Locate the cell with the specified text and output its [X, Y] center coordinate. 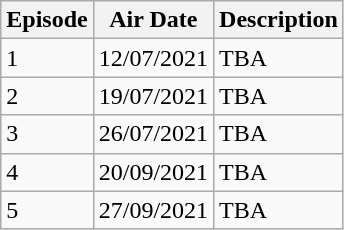
4 [47, 172]
Air Date [153, 20]
Description [279, 20]
Episode [47, 20]
12/07/2021 [153, 58]
3 [47, 134]
2 [47, 96]
5 [47, 210]
26/07/2021 [153, 134]
20/09/2021 [153, 172]
19/07/2021 [153, 96]
1 [47, 58]
27/09/2021 [153, 210]
